Find where the given text appears and provide that cell's center as (X, Y) coordinate. 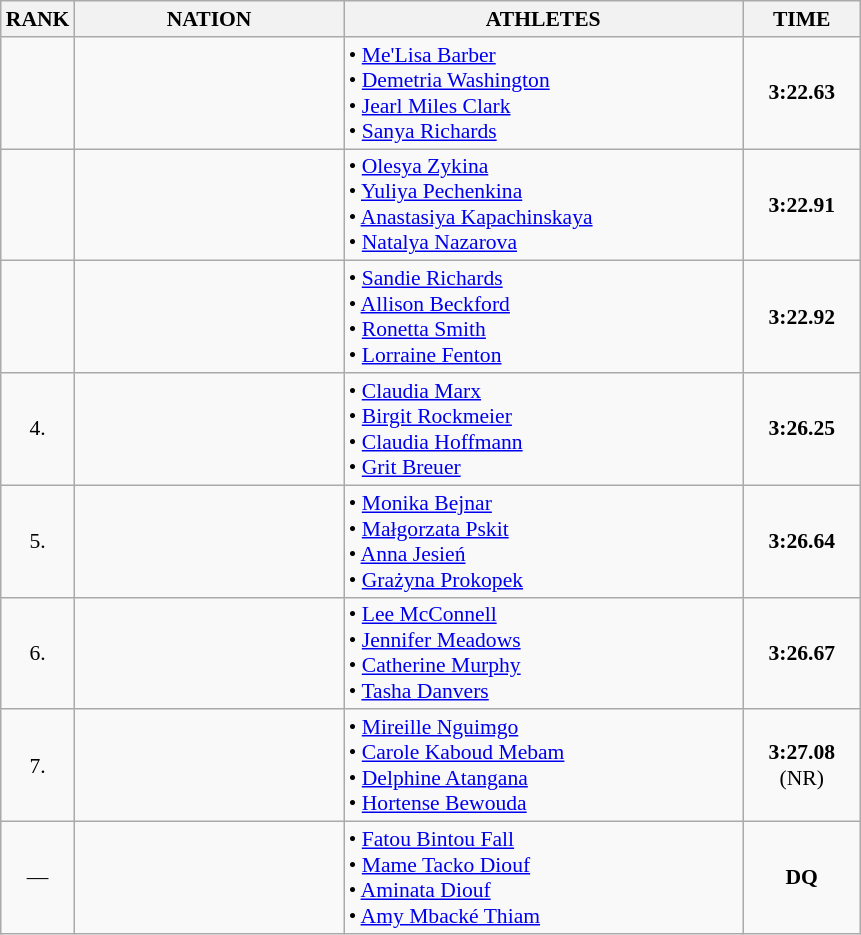
7. (38, 766)
6. (38, 653)
3:26.67 (802, 653)
5. (38, 541)
4. (38, 429)
DQ (802, 878)
3:26.25 (802, 429)
RANK (38, 19)
• Sandie Richards• Allison Beckford• Ronetta Smith• Lorraine Fenton (544, 317)
ATHLETES (544, 19)
• Fatou Bintou Fall• Mame Tacko Diouf• Aminata Diouf• Amy Mbacké Thiam (544, 878)
• Mireille Nguimgo• Carole Kaboud Mebam• Delphine Atangana• Hortense Bewouda (544, 766)
3:22.63 (802, 93)
TIME (802, 19)
NATION (208, 19)
3:27.08(NR) (802, 766)
• Monika Bejnar• Małgorzata Pskit• Anna Jesień• Grażyna Prokopek (544, 541)
3:22.91 (802, 205)
— (38, 878)
3:26.64 (802, 541)
3:22.92 (802, 317)
• Me'Lisa Barber• Demetria Washington• Jearl Miles Clark• Sanya Richards (544, 93)
• Olesya Zykina• Yuliya Pechenkina• Anastasiya Kapachinskaya• Natalya Nazarova (544, 205)
• Lee McConnell• Jennifer Meadows• Catherine Murphy• Tasha Danvers (544, 653)
• Claudia Marx• Birgit Rockmeier• Claudia Hoffmann• Grit Breuer (544, 429)
